Provide the [X, Y] coordinate of the cell's center where the given text is located.  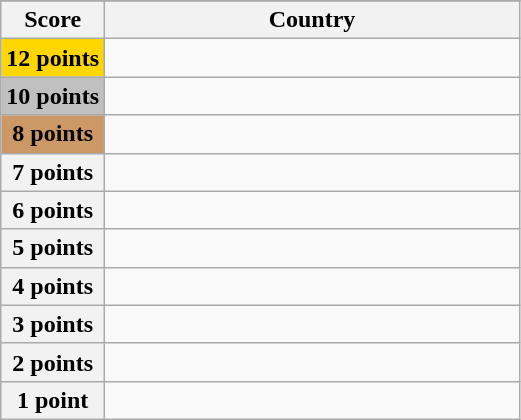
12 points [53, 58]
4 points [53, 286]
1 point [53, 400]
7 points [53, 172]
8 points [53, 134]
5 points [53, 248]
Country [312, 20]
10 points [53, 96]
2 points [53, 362]
Score [53, 20]
3 points [53, 324]
6 points [53, 210]
